Pinpoint the cell where the given text exists, returning its [x, y] midpoint coordinate. 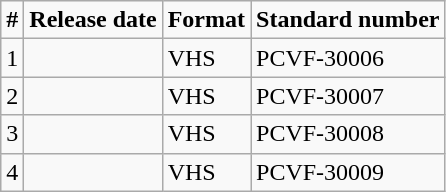
PCVF-30009 [348, 172]
1 [12, 58]
4 [12, 172]
3 [12, 134]
PCVF-30008 [348, 134]
Format [206, 20]
Standard number [348, 20]
PCVF-30007 [348, 96]
2 [12, 96]
PCVF-30006 [348, 58]
Release date [93, 20]
# [12, 20]
